Locate the cell with the specified text and output its [X, Y] center coordinate. 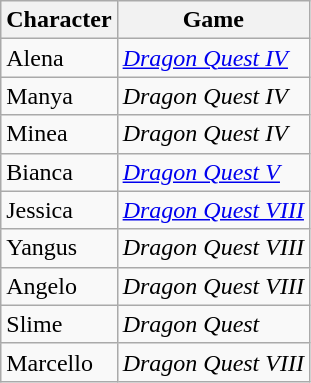
Dragon Quest V [213, 172]
Manya [59, 96]
Yangus [59, 248]
Game [213, 20]
Minea [59, 134]
Slime [59, 324]
Character [59, 20]
Alena [59, 58]
Dragon Quest [213, 324]
Bianca [59, 172]
Angelo [59, 286]
Marcello [59, 362]
Jessica [59, 210]
